Search for the cell housing the specified text and yield its (X, Y) center coordinate. 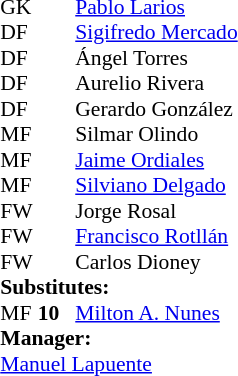
Aurelio Rivera (156, 83)
Milton A. Nunes (156, 313)
Substitutes: (118, 287)
Ángel Torres (156, 58)
Sigifredo Mercado (156, 33)
Jaime Ordiales (156, 160)
10 (57, 313)
Silviano Delgado (156, 185)
Manager: (118, 339)
Jorge Rosal (156, 211)
Carlos Dioney (156, 262)
Gerardo González (156, 109)
Francisco Rotllán (156, 237)
Silmar Olindo (156, 135)
